Output the (X, Y) coordinate of the center of the cell containing the given text.  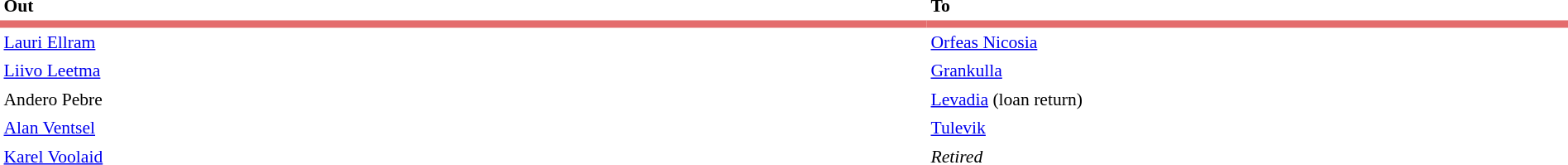
Andero Pebre (463, 99)
Orfeas Nicosia (1236, 42)
Levadia (loan return) (1236, 99)
Grankulla (1236, 70)
Tulevik (1236, 128)
Liivo Leetma (463, 70)
Lauri Ellram (463, 42)
Alan Ventsel (463, 128)
